Extract the (x, y) coordinate from the center of the cell holding the provided text.  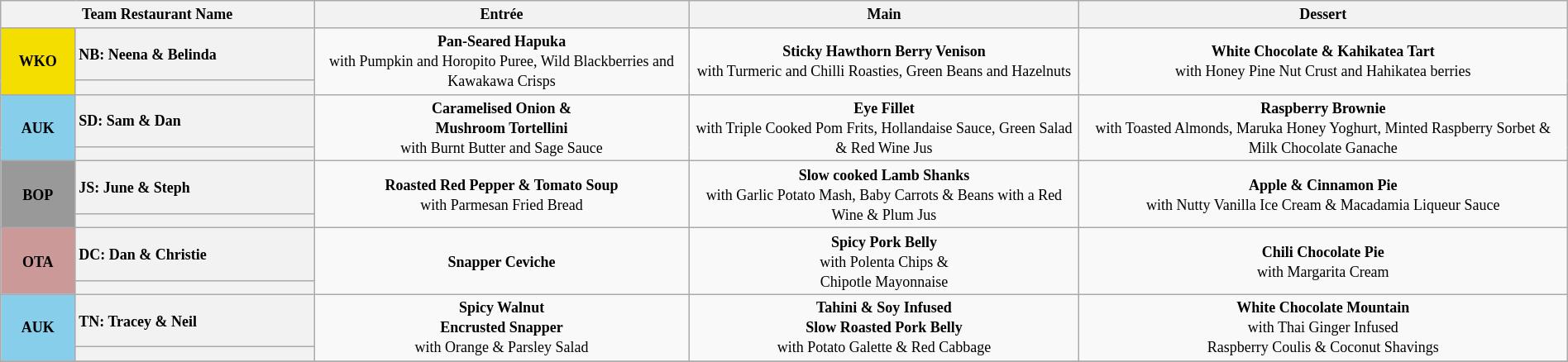
Sticky Hawthorn Berry Venisonwith Turmeric and Chilli Roasties, Green Beans and Hazelnuts (883, 61)
SD: Sam & Dan (195, 121)
Spicy Pork Bellywith Polenta Chips &Chipotle Mayonnaise (883, 261)
Chili Chocolate Piewith Margarita Cream (1323, 261)
BOP (38, 195)
Slow cooked Lamb Shankswith Garlic Potato Mash, Baby Carrots & Beans with a Red Wine & Plum Jus (883, 195)
Eye Filletwith Triple Cooked Pom Frits, Hollandaise Sauce, Green Salad & Red Wine Jus (883, 127)
White Chocolate & Kahikatea Tartwith Honey Pine Nut Crust and Hahikatea berries (1323, 61)
NB: Neena & Belinda (195, 54)
DC: Dan & Christie (195, 254)
TN: Tracey & Neil (195, 321)
Raspberry Browniewith Toasted Almonds, Maruka Honey Yoghurt, Minted Raspberry Sorbet & Milk Chocolate Ganache (1323, 127)
Main (883, 15)
Roasted Red Pepper & Tomato Soupwith Parmesan Fried Bread (502, 195)
Dessert (1323, 15)
White Chocolate Mountainwith Thai Ginger InfusedRaspberry Coulis & Coconut Shavings (1323, 327)
Snapper Ceviche (502, 261)
Entrée (502, 15)
Team Restaurant Name (157, 15)
Caramelised Onion &Mushroom Tortelliniwith Burnt Butter and Sage Sauce (502, 127)
WKO (38, 61)
Pan-Seared Hapukawith Pumpkin and Horopito Puree, Wild Blackberries and Kawakawa Crisps (502, 61)
Apple & Cinnamon Piewith Nutty Vanilla Ice Cream & Macadamia Liqueur Sauce (1323, 195)
Spicy WalnutEncrusted Snapperwith Orange & Parsley Salad (502, 327)
OTA (38, 261)
JS: June & Steph (195, 188)
Tahini & Soy InfusedSlow Roasted Pork Bellywith Potato Galette & Red Cabbage (883, 327)
